Detect which cell encompasses the target text, then output its [x, y] center coordinate. 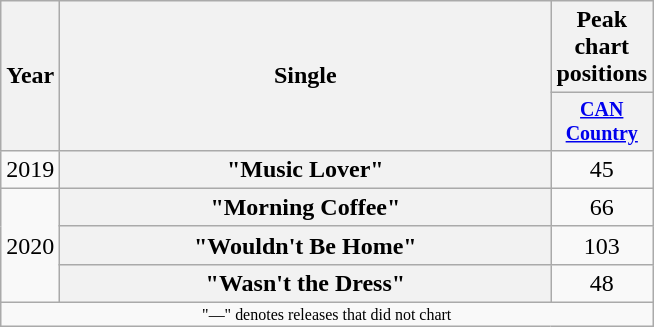
45 [602, 169]
66 [602, 207]
"Wouldn't Be Home" [306, 245]
"—" denotes releases that did not chart [327, 315]
Peak chartpositions [602, 47]
CAN Country [602, 122]
103 [602, 245]
"Morning Coffee" [306, 207]
Year [30, 76]
"Wasn't the Dress" [306, 283]
48 [602, 283]
2020 [30, 245]
2019 [30, 169]
Single [306, 76]
"Music Lover" [306, 169]
